Return the [x, y] coordinate for the center point of the cell that contains the specified text.  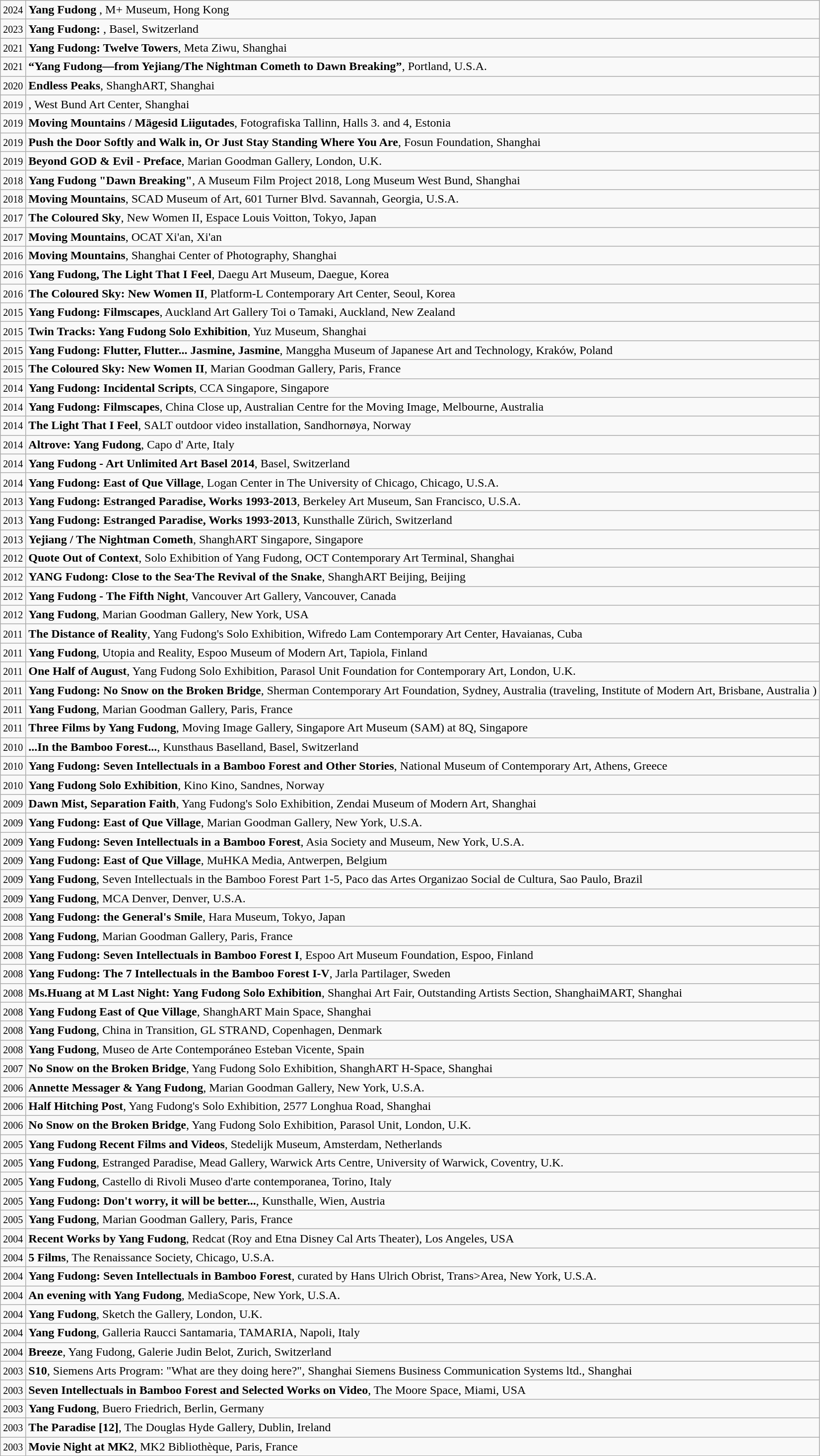
Yang Fudong East of Que Village, ShanghART Main Space, Shanghai [423, 1012]
Yang Fudong "Dawn Breaking", A Museum Film Project 2018, Long Museum West Bund, Shanghai [423, 180]
Yang Fudong: Incidental Scripts, CCA Singapore, Singapore [423, 388]
Push the Door Softly and Walk in, Or Just Stay Standing Where You Are, Fosun Foundation, Shanghai [423, 142]
Yang Fudong, Marian Goodman Gallery, New York, USA [423, 615]
Beyond GOD & Evil - Preface, Marian Goodman Gallery, London, U.K. [423, 161]
S10, Siemens Arts Program: "What are they doing here?", Shanghai Siemens Business Communication Systems ltd., Shanghai [423, 1371]
One Half of August, Yang Fudong Solo Exhibition, Parasol Unit Foundation for Contemporary Art, London, U.K. [423, 671]
Three Films by Yang Fudong, Moving Image Gallery, Singapore Art Museum (SAM) at 8Q, Singapore [423, 728]
Movie Night at MK2, MK2 Bibliothèque, Paris, France [423, 1447]
YANG Fudong: Close to the Sea·The Revival of the Snake, ShanghART Beijing, Beijing [423, 577]
Yang Fudong, Utopia and Reality, Espoo Museum of Modern Art, Tapiola, Finland [423, 653]
Yang Fudong: Seven Intellectuals in Bamboo Forest I, Espoo Art Museum Foundation, Espoo, Finland [423, 955]
“Yang Fudong—from Yejiang/The Nightman Cometh to Dawn Breaking”, Portland, U.S.A. [423, 67]
Altrove: Yang Fudong, Capo d' Arte, Italy [423, 444]
Yang Fudong: Filmscapes, China Close up, Australian Centre for the Moving Image, Melbourne, Australia [423, 407]
Yang Fudong: East of Que Village, Logan Center in The University of Chicago, Chicago, U.S.A. [423, 482]
No Snow on the Broken Bridge, Yang Fudong Solo Exhibition, Parasol Unit, London, U.K. [423, 1125]
Yang Fudong Solo Exhibition, Kino Kino, Sandnes, Norway [423, 785]
Yang Fudong: East of Que Village, Marian Goodman Gallery, New York, U.S.A. [423, 822]
Yang Fudong: Twelve Towers, Meta Ziwu, Shanghai [423, 48]
2024 [13, 10]
, West Bund Art Center, Shanghai [423, 104]
Yang Fudong, China in Transition, GL STRAND, Copenhagen, Denmark [423, 1030]
Yang Fudong: Seven Intellectuals in a Bamboo Forest, Asia Society and Museum, New York, U.S.A. [423, 842]
Yang Fudong: Seven Intellectuals in Bamboo Forest, curated by Hans Ulrich Obrist, Trans>Area, New York, U.S.A. [423, 1276]
Recent Works by Yang Fudong, Redcat (Roy and Etna Disney Cal Arts Theater), Los Angeles, USA [423, 1238]
The Distance of Reality, Yang Fudong's Solo Exhibition, Wifredo Lam Contemporary Art Center, Havaianas, Cuba [423, 634]
Quote Out of Context, Solo Exhibition of Yang Fudong, OCT Contemporary Art Terminal, Shanghai [423, 558]
Yang Fudong - Art Unlimited Art Basel 2014, Basel, Switzerland [423, 463]
Annette Messager & Yang Fudong, Marian Goodman Gallery, New York, U.S.A. [423, 1087]
The Light That I Feel, SALT outdoor video installation, Sandhornøya, Norway [423, 426]
The Coloured Sky: New Women II, Platform-L Contemporary Art Center, Seoul, Korea [423, 293]
Yang Fudong: Estranged Paradise, Works 1993-2013, Kunsthalle Zürich, Switzerland [423, 520]
The Paradise [12], The Douglas Hyde Gallery, Dublin, Ireland [423, 1427]
Yang Fudong - The Fifth Night, Vancouver Art Gallery, Vancouver, Canada [423, 596]
Yang Fudong, Sketch the Gallery, London, U.K. [423, 1314]
Yang Fudong, Estranged Paradise, Mead Gallery, Warwick Arts Centre, University of Warwick, Coventry, U.K. [423, 1163]
Endless Peaks, ShanghART, Shanghai [423, 85]
Yang Fudong: East of Que Village, MuHKA Media, Antwerpen, Belgium [423, 861]
Yang Fudong: Flutter, Flutter... Jasmine, Jasmine, Manggha Museum of Japanese Art and Technology, Kraków, Poland [423, 350]
2020 [13, 85]
Moving Mountains, OCAT Xi'an, Xi'an [423, 237]
Yang Fudong: , Basel, Switzerland [423, 29]
2023 [13, 29]
Seven Intellectuals in Bamboo Forest and Selected Works on Video, The Moore Space, Miami, USA [423, 1389]
Yang Fudong , M+ Museum, Hong Kong [423, 10]
Moving Mountains, Shanghai Center of Photography, Shanghai [423, 256]
Breeze, Yang Fudong, Galerie Judin Belot, Zurich, Switzerland [423, 1352]
Yang Fudong, Castello di Rivoli Museo d'arte contemporanea, Torino, Italy [423, 1182]
Yang Fudong: Don't worry, it will be better..., Kunsthalle, Wien, Austria [423, 1201]
Yang Fudong: the General's Smile, Hara Museum, Tokyo, Japan [423, 917]
Yang Fudong: Filmscapes, Auckland Art Gallery Toi o Tamaki, Auckland, New Zealand [423, 312]
Half Hitching Post, Yang Fudong's Solo Exhibition, 2577 Longhua Road, Shanghai [423, 1106]
Yang Fudong, Galleria Raucci Santamaria, TAMARIA, Napoli, Italy [423, 1333]
Moving Mountains, SCAD Museum of Art, 601 Turner Blvd. Savannah, Georgia, U.S.A. [423, 199]
Yang Fudong: Estranged Paradise, Works 1993-2013, Berkeley Art Museum, San Francisco, U.S.A. [423, 501]
The Coloured Sky: New Women II, Marian Goodman Gallery, Paris, France [423, 369]
Yang Fudong: The 7 Intellectuals in the Bamboo Forest I-V, Jarla Partilager, Sweden [423, 974]
Yang Fudong: Seven Intellectuals in a Bamboo Forest and Other Stories, National Museum of Contemporary Art, Athens, Greece [423, 766]
The Coloured Sky, New Women II, Espace Louis Voitton, Tokyo, Japan [423, 218]
Ms.Huang at M Last Night: Yang Fudong Solo Exhibition, Shanghai Art Fair, Outstanding Artists Section, ShanghaiMART, Shanghai [423, 993]
Twin Tracks: Yang Fudong Solo Exhibition, Yuz Museum, Shanghai [423, 331]
5 Films, The Renaissance Society, Chicago, U.S.A. [423, 1257]
Yang Fudong, The Light That I Feel, Daegu Art Museum, Daegue, Korea [423, 275]
No Snow on the Broken Bridge, Yang Fudong Solo Exhibition, ShanghART H-Space, Shanghai [423, 1068]
2007 [13, 1068]
Yang Fudong Recent Films and Videos, Stedelijk Museum, Amsterdam, Netherlands [423, 1144]
Moving Mountains / Mägesid Liigutades, Fotografiska Tallinn, Halls 3. and 4, Estonia [423, 123]
Dawn Mist, Separation Faith, Yang Fudong's Solo Exhibition, Zendai Museum of Modern Art, Shanghai [423, 803]
An evening with Yang Fudong, MediaScope, New York, U.S.A. [423, 1295]
Yejiang / The Nightman Cometh, ShanghART Singapore, Singapore [423, 539]
...In the Bamboo Forest..., Kunsthaus Baselland, Basel, Switzerland [423, 747]
Yang Fudong, Buero Friedrich, Berlin, Germany [423, 1408]
Yang Fudong, Museo de Arte Contemporáneo Esteban Vicente, Spain [423, 1049]
Yang Fudong, MCA Denver, Denver, U.S.A. [423, 898]
Yang Fudong, Seven Intellectuals in the Bamboo Forest Part 1-5, Paco das Artes Organizao Social de Cultura, Sao Paulo, Brazil [423, 879]
